Extract the [x, y] coordinate from the center of the cell holding the provided text.  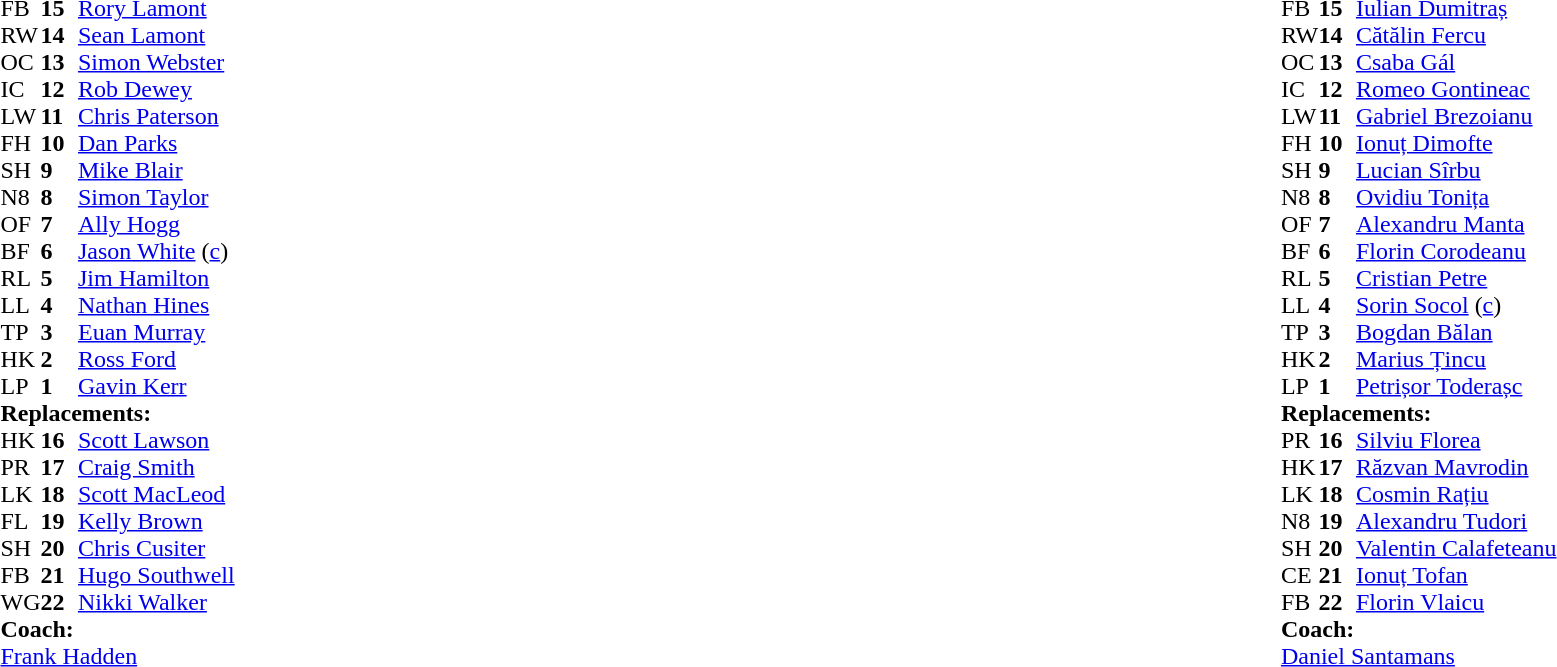
Alexandru Manta [1456, 224]
Simon Taylor [156, 198]
Jim Hamilton [156, 278]
Cătălin Fercu [1456, 36]
Csaba Gál [1456, 62]
Petrișor Toderașc [1456, 386]
Alexandru Tudori [1456, 522]
Craig Smith [156, 468]
Rob Dewey [156, 90]
Silviu Florea [1456, 440]
Bogdan Bălan [1456, 332]
Kelly Brown [156, 522]
Nikki Walker [156, 602]
Ovidiu Tonița [1456, 198]
Jason White (c) [156, 252]
FL [20, 522]
Ionuț Tofan [1456, 576]
Cristian Petre [1456, 278]
Valentin Calafeteanu [1456, 548]
Sean Lamont [156, 36]
Euan Murray [156, 332]
Lucian Sîrbu [1456, 170]
Mike Blair [156, 170]
Gavin Kerr [156, 386]
Scott MacLeod [156, 494]
Ionuț Dimofte [1456, 144]
Gabriel Brezoianu [1456, 116]
Marius Țincu [1456, 360]
Florin Vlaicu [1456, 602]
Simon Webster [156, 62]
Sorin Socol (c) [1456, 306]
Florin Corodeanu [1456, 252]
WG [20, 602]
Chris Cusiter [156, 548]
Dan Parks [156, 144]
Chris Paterson [156, 116]
Romeo Gontineac [1456, 90]
Răzvan Mavrodin [1456, 468]
Nathan Hines [156, 306]
Ross Ford [156, 360]
Cosmin Rațiu [1456, 494]
Hugo Southwell [156, 576]
Scott Lawson [156, 440]
Ally Hogg [156, 224]
CE [1300, 576]
